Detect which cell encompasses the target text, then output its (X, Y) center coordinate. 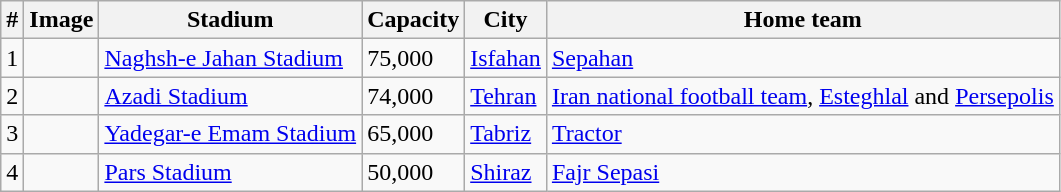
Sepahan (802, 58)
Pars Stadium (230, 172)
50,000 (414, 172)
Tractor (802, 134)
Tabriz (506, 134)
65,000 (414, 134)
3 (12, 134)
# (12, 20)
Tehran (506, 96)
Isfahan (506, 58)
Capacity (414, 20)
Stadium (230, 20)
Image (62, 20)
74,000 (414, 96)
4 (12, 172)
Azadi Stadium (230, 96)
75,000 (414, 58)
Yadegar-e Emam Stadium (230, 134)
Shiraz (506, 172)
1 (12, 58)
Fajr Sepasi (802, 172)
City (506, 20)
2 (12, 96)
Iran national football team, Esteghlal and Persepolis (802, 96)
Home team (802, 20)
Naghsh-e Jahan Stadium (230, 58)
